Provide the (x, y) coordinate of the cell's center where the given text is located.  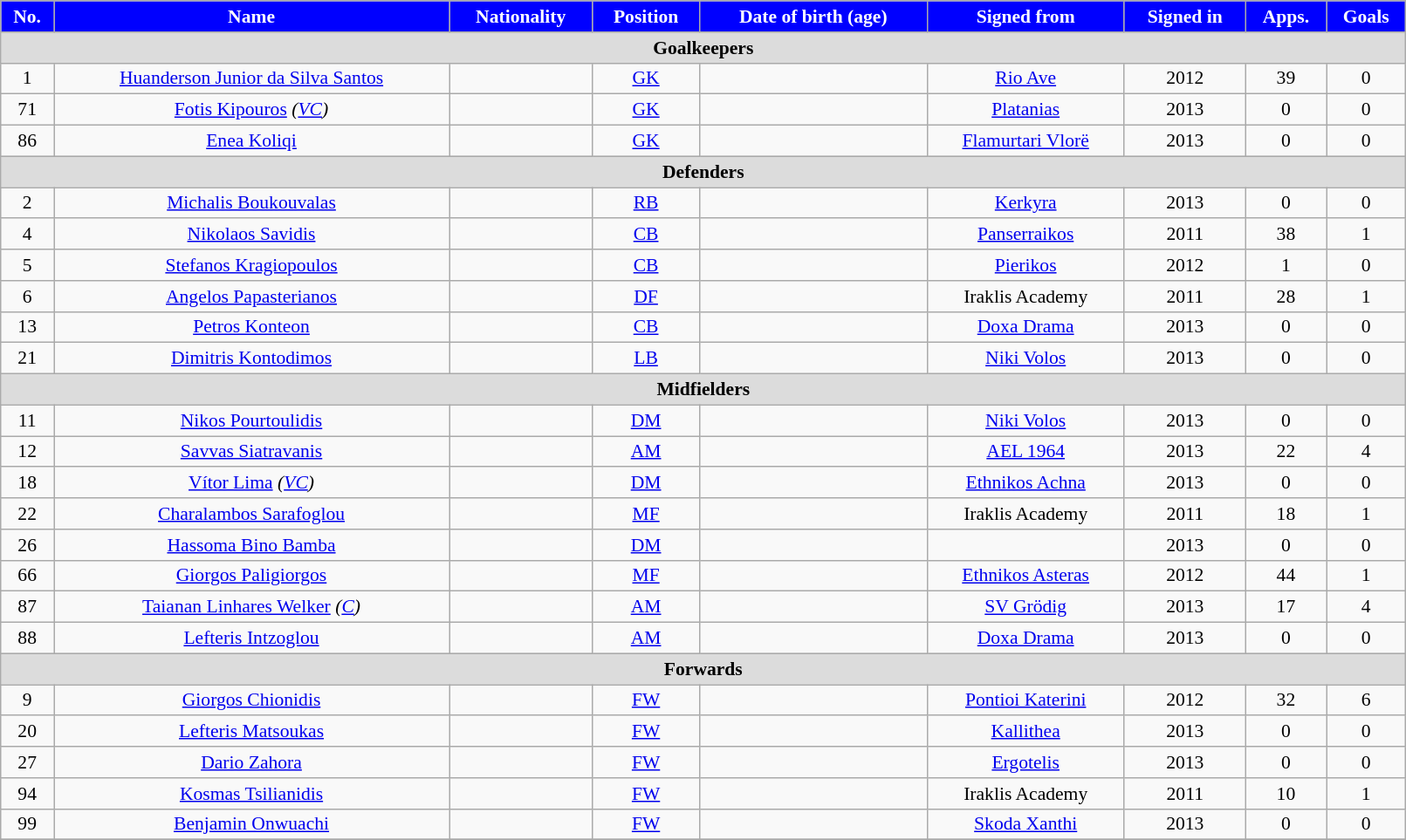
Lefteris Matsoukas (251, 732)
Michalis Boukouvalas (251, 203)
Kerkyra (1025, 203)
Charalambos Sarafoglou (251, 514)
21 (28, 359)
Ethnikos Achna (1025, 483)
Benjamin Onwuachi (251, 824)
Taianan Linhares Welker (C) (251, 607)
Ergotelis (1025, 762)
Position (646, 17)
28 (1286, 297)
Date of birth (age) (813, 17)
Enea Koliqi (251, 141)
Pontioi Katerini (1025, 700)
66 (28, 576)
Giorgos Chionidis (251, 700)
Lefteris Intzoglou (251, 639)
94 (28, 794)
13 (28, 327)
Goals (1367, 17)
Fotis Kipouros (VC) (251, 110)
12 (28, 452)
Goalkeepers (703, 48)
Rio Ave (1025, 79)
88 (28, 639)
Angelos Papasterianos (251, 297)
38 (1286, 235)
Huanderson Junior da Silva Santos (251, 79)
39 (1286, 79)
LB (646, 359)
Signed in (1185, 17)
87 (28, 607)
Nikolaos Savidis (251, 235)
Dimitris Kontodimos (251, 359)
AEL 1964 (1025, 452)
Pierikos (1025, 265)
17 (1286, 607)
No. (28, 17)
86 (28, 141)
Platanias (1025, 110)
Hassoma Bino Bamba (251, 545)
Nationality (521, 17)
SV Grödig (1025, 607)
Vítor Lima (VC) (251, 483)
99 (28, 824)
11 (28, 420)
71 (28, 110)
Defenders (703, 172)
DF (646, 297)
Forwards (703, 669)
26 (28, 545)
Stefanos Kragiopoulos (251, 265)
Dario Zahora (251, 762)
Giorgos Paligiorgos (251, 576)
Apps. (1286, 17)
Name (251, 17)
Ethnikos Asteras (1025, 576)
Nikos Pourtoulidis (251, 420)
27 (28, 762)
Kallithea (1025, 732)
Skoda Xanthi (1025, 824)
10 (1286, 794)
20 (28, 732)
Kosmas Tsilianidis (251, 794)
Flamurtari Vlorë (1025, 141)
Panserraikos (1025, 235)
Petros Konteon (251, 327)
Midfielders (703, 390)
2 (28, 203)
5 (28, 265)
Signed from (1025, 17)
44 (1286, 576)
32 (1286, 700)
Savvas Siatravanis (251, 452)
RB (646, 203)
9 (28, 700)
